Return the (x, y) coordinate for the center point of the cell that contains the specified text.  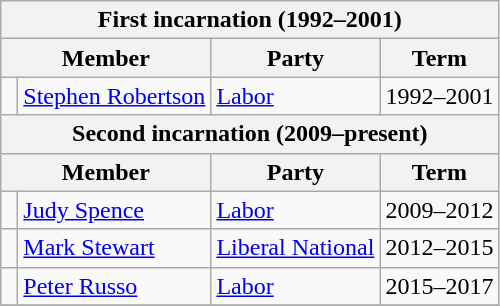
First incarnation (1992–2001) (250, 20)
1992–2001 (440, 96)
Second incarnation (2009–present) (250, 134)
2012–2015 (440, 248)
Peter Russo (114, 286)
2009–2012 (440, 210)
Mark Stewart (114, 248)
2015–2017 (440, 286)
Liberal National (296, 248)
Judy Spence (114, 210)
Stephen Robertson (114, 96)
